Detect which cell encompasses the target text, then output its (x, y) center coordinate. 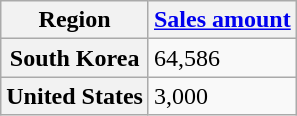
South Korea (75, 58)
3,000 (222, 96)
United States (75, 96)
Region (75, 20)
Sales amount (222, 20)
64,586 (222, 58)
